Return (x, y) of the center of cell containing provided text 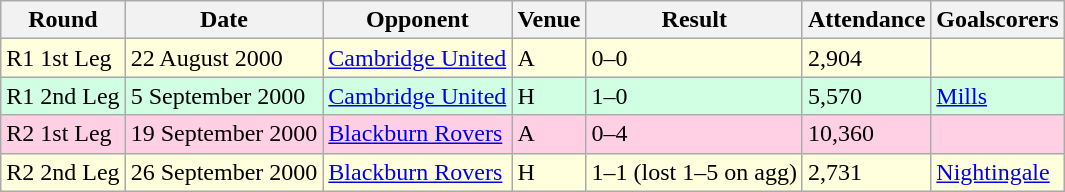
Attendance (866, 20)
Round (63, 20)
10,360 (866, 134)
2,731 (866, 172)
1–0 (694, 96)
5,570 (866, 96)
Mills (998, 96)
Venue (549, 20)
R2 1st Leg (63, 134)
Date (224, 20)
26 September 2000 (224, 172)
0–0 (694, 58)
R1 2nd Leg (63, 96)
5 September 2000 (224, 96)
2,904 (866, 58)
19 September 2000 (224, 134)
1–1 (lost 1–5 on agg) (694, 172)
22 August 2000 (224, 58)
R2 2nd Leg (63, 172)
Result (694, 20)
0–4 (694, 134)
Opponent (418, 20)
Goalscorers (998, 20)
R1 1st Leg (63, 58)
Nightingale (998, 172)
